Scan for the cell matching the given text and deliver its (X, Y) coordinate at center. 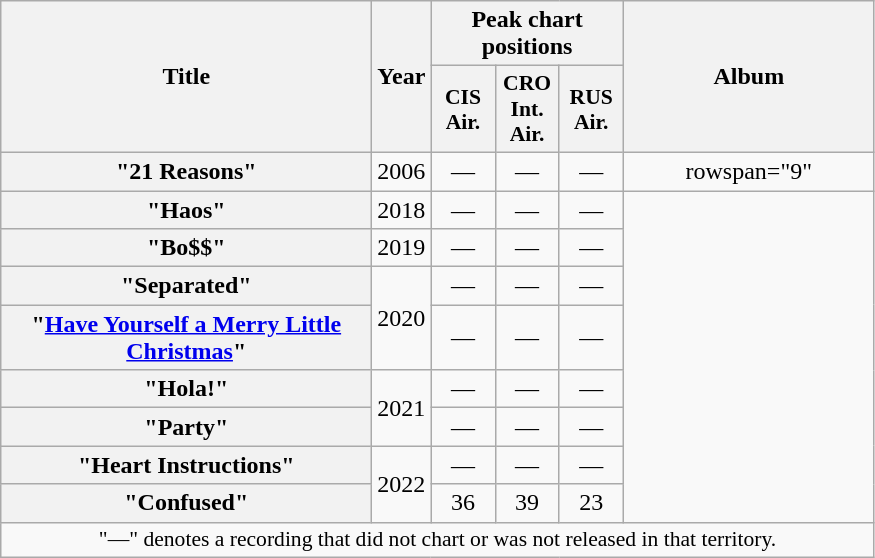
36 (463, 503)
"21 Reasons" (186, 171)
"Hola!" (186, 389)
CROInt.Air. (527, 110)
Peak chart positions (527, 34)
rowspan="9" (748, 171)
2019 (402, 248)
"Confused" (186, 503)
2022 (402, 484)
"Separated" (186, 286)
"—" denotes a recording that did not chart or was not released in that territory. (438, 540)
2006 (402, 171)
Title (186, 77)
39 (527, 503)
"Bo$$" (186, 248)
2020 (402, 318)
2018 (402, 209)
"Heart Instructions" (186, 465)
RUSAir. (591, 110)
"Haos" (186, 209)
2021 (402, 408)
CISAir. (463, 110)
"Party" (186, 427)
"Have Yourself a Merry Little Christmas" (186, 338)
Album (748, 77)
23 (591, 503)
Year (402, 77)
